Locate the cell with the specified text and output its (x, y) center coordinate. 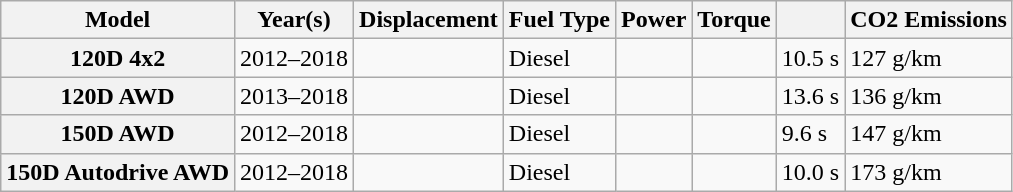
CO2 Emissions (929, 20)
147 g/km (929, 134)
Year(s) (294, 20)
173 g/km (929, 172)
136 g/km (929, 96)
9.6 s (810, 134)
120D 4x2 (118, 58)
13.6 s (810, 96)
Model (118, 20)
10.5 s (810, 58)
150D AWD (118, 134)
Power (653, 20)
2013–2018 (294, 96)
Fuel Type (559, 20)
10.0 s (810, 172)
Torque (734, 20)
127 g/km (929, 58)
150D Autodrive AWD (118, 172)
Displacement (429, 20)
120D AWD (118, 96)
